Output the (x, y) coordinate of the center of the cell containing the given text.  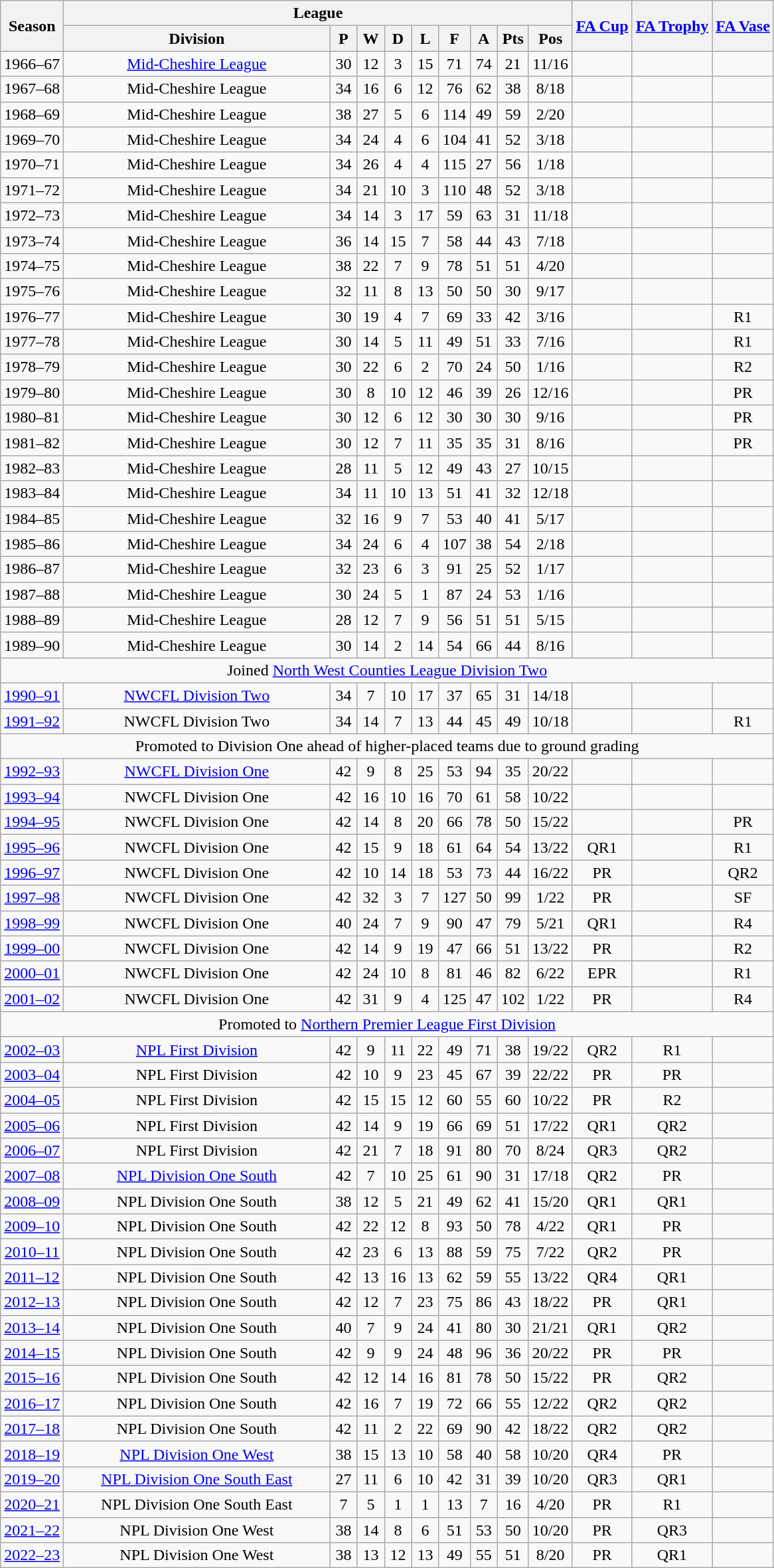
SF (743, 898)
2003–04 (32, 1075)
2006–07 (32, 1151)
115 (454, 165)
82 (512, 974)
1966–67 (32, 64)
8/20 (550, 1555)
2011–12 (32, 1277)
37 (454, 695)
2014–15 (32, 1353)
P (344, 39)
F (454, 39)
79 (512, 923)
1994–95 (32, 822)
127 (454, 898)
64 (483, 847)
2/20 (550, 114)
Joined North West Counties League Division Two (388, 670)
93 (454, 1227)
2008–09 (32, 1201)
1990–91 (32, 695)
1998–99 (32, 923)
2021–22 (32, 1529)
2022–23 (32, 1555)
2019–20 (32, 1479)
1992–93 (32, 772)
76 (454, 89)
1979–80 (32, 392)
11/18 (550, 215)
EPR (602, 974)
4/22 (550, 1227)
1997–98 (32, 898)
2005–06 (32, 1126)
10/15 (550, 468)
W (370, 39)
1/17 (550, 569)
Promoted to Northern Premier League First Division (388, 1024)
1996–97 (32, 873)
65 (483, 695)
A (483, 39)
22/22 (550, 1075)
3/16 (550, 317)
1984–85 (32, 519)
16/22 (550, 873)
1993–94 (32, 797)
1999–00 (32, 948)
1986–87 (32, 569)
1968–69 (32, 114)
74 (483, 64)
96 (483, 1353)
1972–73 (32, 215)
1983–84 (32, 493)
1974–75 (32, 266)
19/22 (550, 1049)
2016–17 (32, 1403)
2002–03 (32, 1049)
Promoted to Division One ahead of higher-placed teams due to ground grading (388, 746)
94 (483, 772)
1977–78 (32, 342)
8/24 (550, 1151)
L (425, 39)
20 (425, 822)
9/16 (550, 418)
104 (454, 139)
63 (483, 215)
2009–10 (32, 1227)
1967–68 (32, 89)
1985–86 (32, 544)
10/18 (550, 721)
125 (454, 999)
87 (454, 594)
2013–14 (32, 1328)
86 (483, 1302)
2012–13 (32, 1302)
1980–81 (32, 418)
107 (454, 544)
73 (483, 873)
21/21 (550, 1328)
Season (32, 26)
1973–74 (32, 240)
2000–01 (32, 974)
1969–70 (32, 139)
2020–21 (32, 1504)
2018–19 (32, 1454)
17/18 (550, 1176)
67 (483, 1075)
11/16 (550, 64)
2001–02 (32, 999)
Pos (550, 39)
5/21 (550, 923)
League (318, 13)
2007–08 (32, 1176)
1/18 (550, 165)
1970–71 (32, 165)
2017–18 (32, 1429)
9/17 (550, 291)
D (398, 39)
72 (454, 1403)
110 (454, 190)
1991–92 (32, 721)
2/18 (550, 544)
1989–90 (32, 645)
88 (454, 1252)
FA Cup (602, 26)
12/16 (550, 392)
12/18 (550, 493)
FA Trophy (672, 26)
1981–82 (32, 443)
1975–76 (32, 291)
Division (196, 39)
114 (454, 114)
14/18 (550, 695)
7/16 (550, 342)
1982–83 (32, 468)
1978–79 (32, 367)
1976–77 (32, 317)
1971–72 (32, 190)
5/17 (550, 519)
6/22 (550, 974)
5/15 (550, 620)
99 (512, 898)
17/22 (550, 1126)
1995–96 (32, 847)
102 (512, 999)
8/18 (550, 89)
15/20 (550, 1201)
7/18 (550, 240)
7/22 (550, 1252)
2004–05 (32, 1100)
2010–11 (32, 1252)
1988–89 (32, 620)
FA Vase (743, 26)
2015–16 (32, 1378)
1987–88 (32, 594)
Pts (512, 39)
12/22 (550, 1403)
